Return (x, y) of the center of cell containing provided text 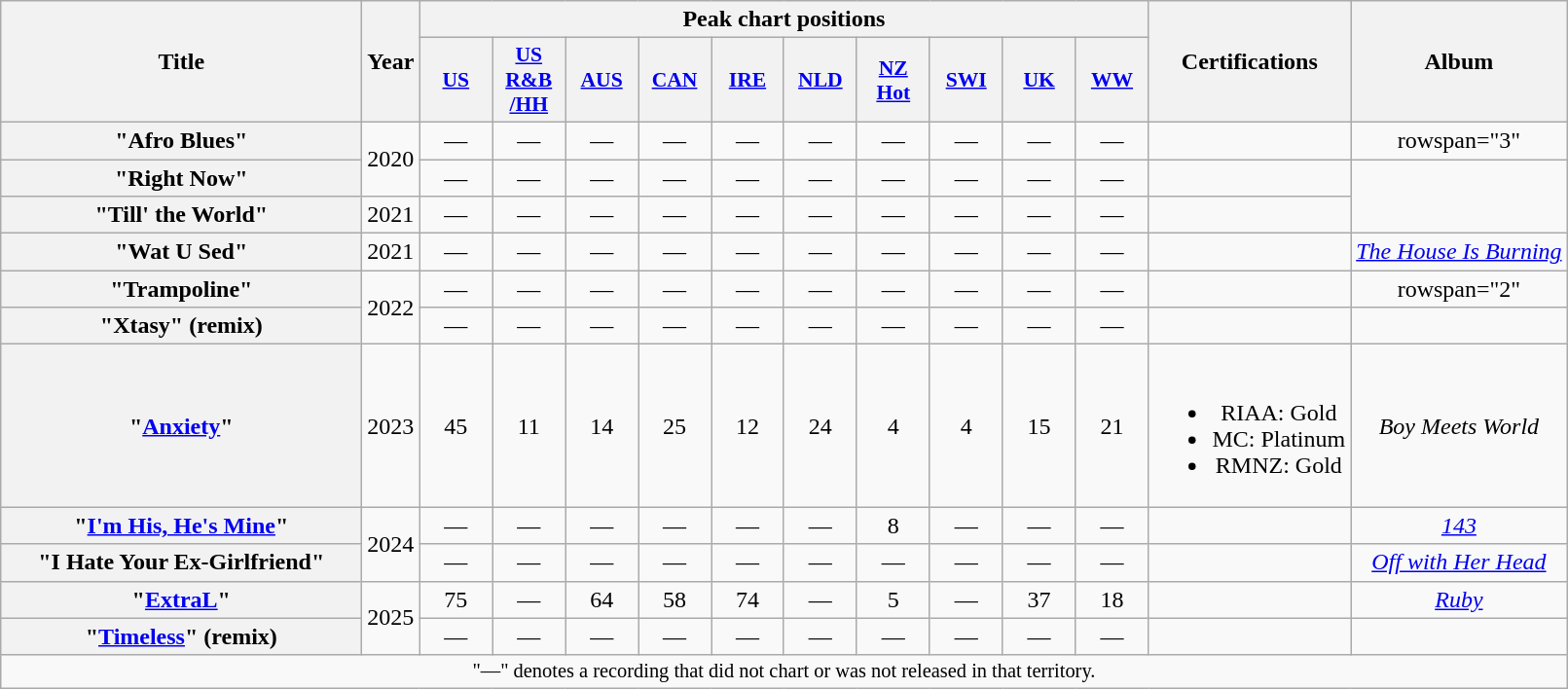
Peak chart positions (784, 19)
Album (1459, 62)
Boy Meets World (1459, 426)
25 (675, 426)
rowspan="3" (1459, 140)
75 (456, 599)
US (456, 80)
Off with Her Head (1459, 562)
CAN (675, 80)
"Wat U Sed" (181, 252)
2020 (391, 159)
37 (1039, 599)
UK (1039, 80)
rowspan="2" (1459, 289)
WW (1112, 80)
RIAA: GoldMC: PlatinumRMNZ: Gold (1250, 426)
15 (1039, 426)
The House Is Burning (1459, 252)
2024 (391, 544)
"Timeless" (remix) (181, 636)
58 (675, 599)
"I Hate Your Ex-Girlfriend" (181, 562)
Certifications (1250, 62)
NLD (820, 80)
Ruby (1459, 599)
24 (820, 426)
2025 (391, 618)
143 (1459, 526)
5 (893, 599)
21 (1112, 426)
2023 (391, 426)
SWI (966, 80)
18 (1112, 599)
74 (748, 599)
USR&B/HH (529, 80)
"Right Now" (181, 178)
12 (748, 426)
45 (456, 426)
8 (893, 526)
14 (602, 426)
11 (529, 426)
"Trampoline" (181, 289)
"—" denotes a recording that did not chart or was not released in that territory. (784, 671)
"ExtraL" (181, 599)
AUS (602, 80)
IRE (748, 80)
NZHot (893, 80)
"I'm His, He's Mine" (181, 526)
"Xtasy" (remix) (181, 326)
"Anxiety" (181, 426)
"Afro Blues" (181, 140)
64 (602, 599)
Year (391, 62)
2022 (391, 308)
Title (181, 62)
"Till' the World" (181, 215)
